For the text-containing cell, return its midpoint in (X, Y) coordinate format. 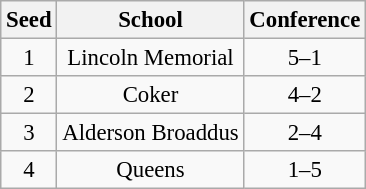
School (150, 20)
Conference (305, 20)
4 (29, 170)
5–1 (305, 58)
Lincoln Memorial (150, 58)
3 (29, 133)
1 (29, 58)
Alderson Broaddus (150, 133)
1–5 (305, 170)
Coker (150, 95)
4–2 (305, 95)
Seed (29, 20)
Queens (150, 170)
2–4 (305, 133)
2 (29, 95)
